Detect which cell encompasses the target text, then output its [X, Y] center coordinate. 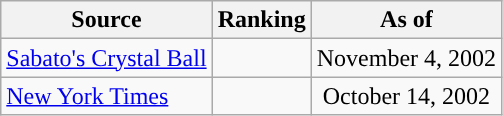
Source [106, 20]
November 4, 2002 [406, 58]
New York Times [106, 96]
October 14, 2002 [406, 96]
As of [406, 20]
Ranking [262, 20]
Sabato's Crystal Ball [106, 58]
